For the text-containing cell, return its midpoint in (X, Y) coordinate format. 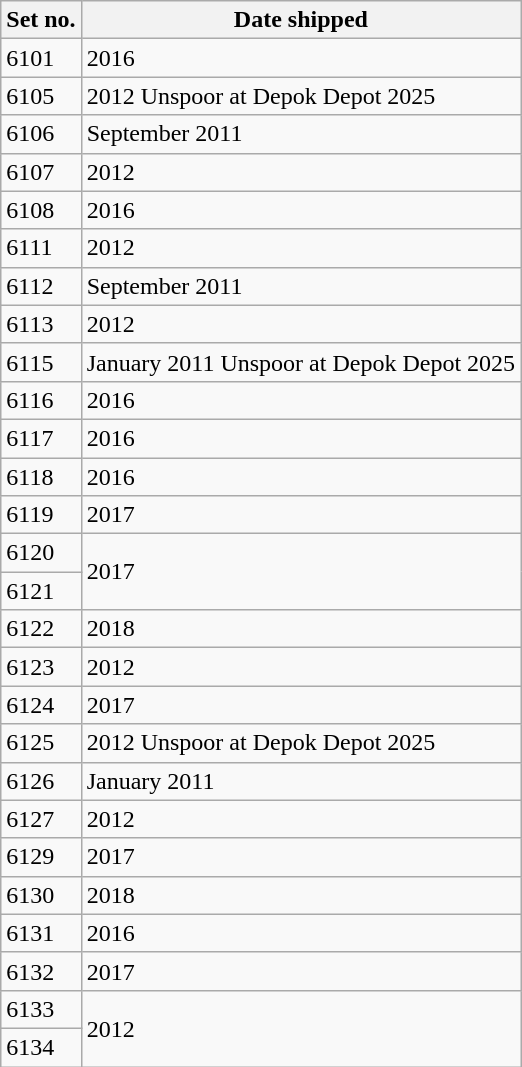
6117 (41, 438)
6106 (41, 134)
6120 (41, 553)
6132 (41, 971)
6108 (41, 210)
6126 (41, 781)
6107 (41, 172)
Date shipped (300, 20)
6124 (41, 705)
January 2011 Unspoor at Depok Depot 2025 (300, 362)
6127 (41, 819)
6112 (41, 286)
6113 (41, 324)
6125 (41, 743)
6133 (41, 1009)
6134 (41, 1047)
6121 (41, 591)
6129 (41, 857)
6116 (41, 400)
6115 (41, 362)
6123 (41, 667)
6111 (41, 248)
January 2011 (300, 781)
6119 (41, 515)
6105 (41, 96)
6130 (41, 895)
6131 (41, 933)
6101 (41, 58)
6118 (41, 477)
6122 (41, 629)
Set no. (41, 20)
